Detect which cell encompasses the target text, then output its (x, y) center coordinate. 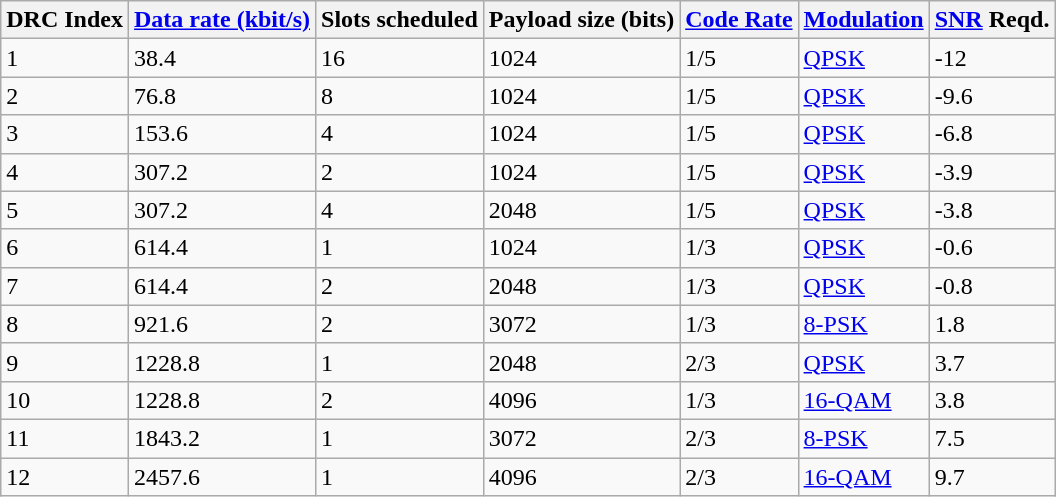
Payload size (bits) (581, 20)
1843.2 (222, 438)
2457.6 (222, 477)
16 (400, 58)
SNR Reqd. (992, 20)
3 (65, 134)
-12 (992, 58)
9.7 (992, 477)
76.8 (222, 96)
921.6 (222, 324)
Code Rate (739, 20)
-9.6 (992, 96)
12 (65, 477)
-3.9 (992, 172)
Slots scheduled (400, 20)
-0.8 (992, 286)
1.8 (992, 324)
153.6 (222, 134)
7 (65, 286)
DRC Index (65, 20)
-6.8 (992, 134)
38.4 (222, 58)
-3.8 (992, 210)
Modulation (864, 20)
7.5 (992, 438)
6 (65, 248)
3.8 (992, 400)
-0.6 (992, 248)
3.7 (992, 362)
9 (65, 362)
10 (65, 400)
5 (65, 210)
Data rate (kbit/s) (222, 20)
11 (65, 438)
